Provide the [x, y] coordinate of the cell's center where the given text is located.  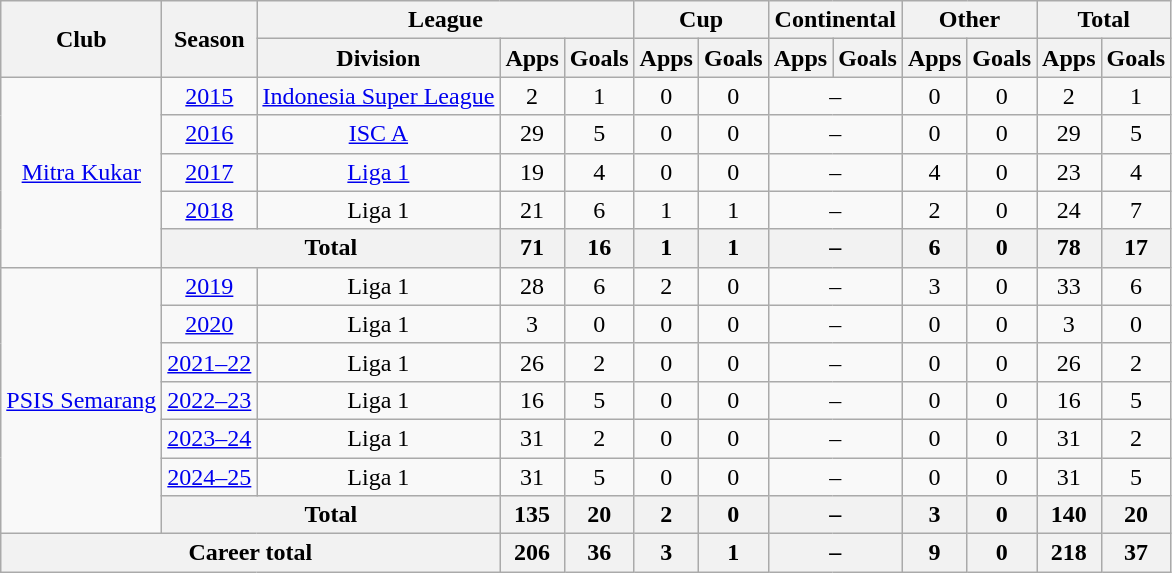
37 [1136, 553]
Other [969, 20]
2021–22 [210, 362]
21 [532, 210]
140 [1069, 515]
23 [1069, 172]
71 [532, 248]
PSIS Semarang [82, 400]
2016 [210, 134]
Division [378, 58]
135 [532, 515]
19 [532, 172]
206 [532, 553]
2019 [210, 286]
2023–24 [210, 438]
2022–23 [210, 400]
78 [1069, 248]
24 [1069, 210]
Mitra Kukar [82, 172]
Continental [835, 20]
2024–25 [210, 477]
33 [1069, 286]
Club [82, 39]
ISC A [378, 134]
36 [599, 553]
2020 [210, 324]
7 [1136, 210]
2018 [210, 210]
2015 [210, 96]
Indonesia Super League [378, 96]
Career total [250, 553]
28 [532, 286]
218 [1069, 553]
Cup [701, 20]
2017 [210, 172]
League [446, 20]
17 [1136, 248]
Season [210, 39]
9 [934, 553]
